Return the [x, y] coordinate for the center point of the cell that contains the specified text.  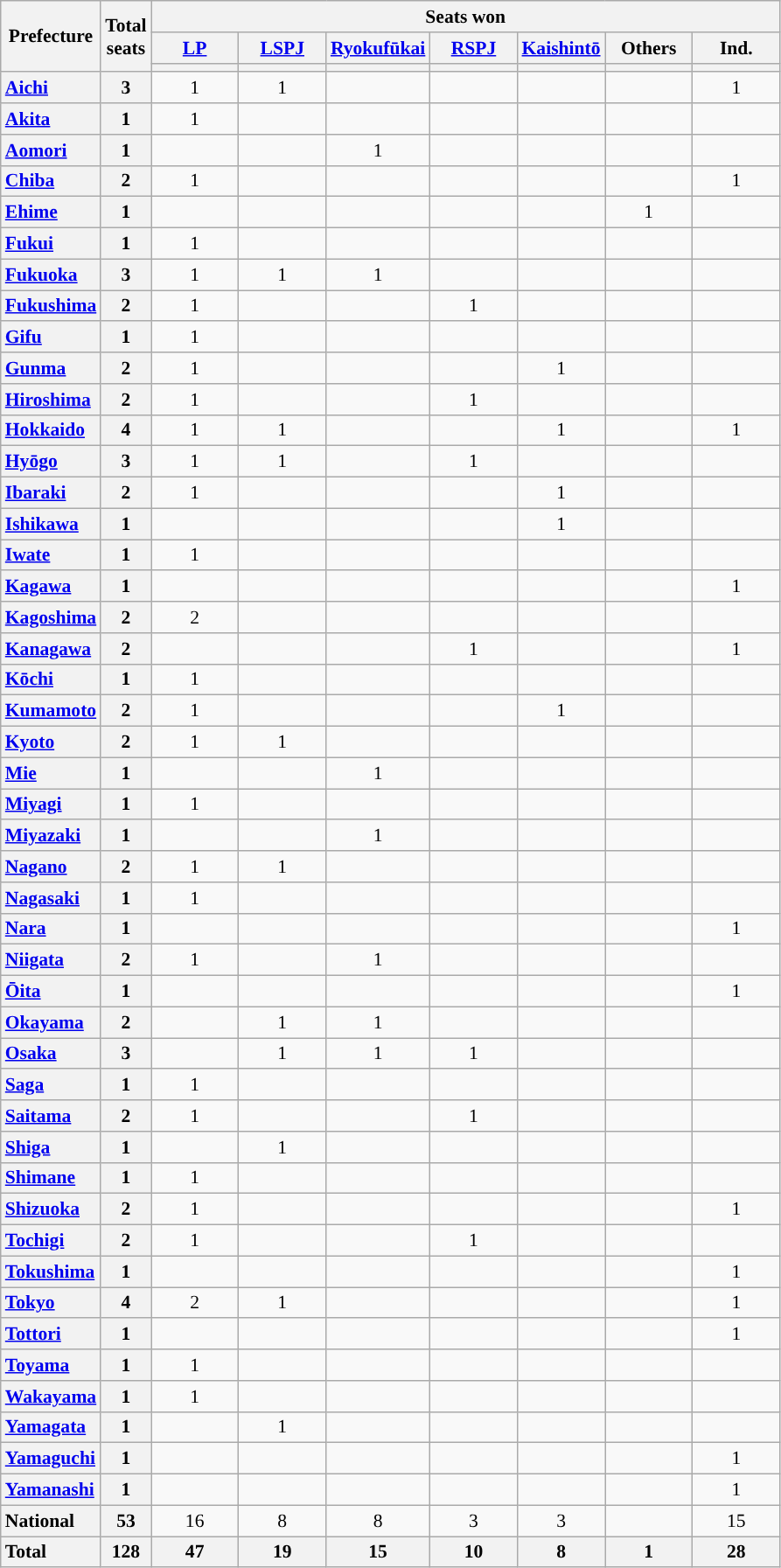
Miyazaki [51, 836]
Ryokufūkai [378, 48]
Hyōgo [51, 462]
Yamanashi [51, 1490]
Total [51, 1552]
Nagano [51, 867]
53 [126, 1521]
16 [195, 1521]
Osaka [51, 1054]
Iwate [51, 555]
Prefecture [51, 37]
Kanagawa [51, 649]
Kumamoto [51, 711]
Mie [51, 773]
LP [195, 48]
Ōita [51, 992]
47 [195, 1552]
Saitama [51, 1116]
RSPJ [473, 48]
Tokyo [51, 1303]
Kōchi [51, 679]
Others [649, 48]
128 [126, 1552]
Gunma [51, 368]
Tochigi [51, 1241]
Gifu [51, 338]
Fukushima [51, 306]
Shizuoka [51, 1209]
Kagoshima [51, 617]
Shimane [51, 1178]
Tottori [51, 1335]
Saga [51, 1085]
Kyoto [51, 742]
Fukui [51, 244]
Toyama [51, 1365]
Nara [51, 929]
Niigata [51, 960]
Wakayama [51, 1397]
Ind. [736, 48]
10 [473, 1552]
Hiroshima [51, 400]
Tokushima [51, 1272]
Miyagi [51, 805]
Kaishintō [561, 48]
Totalseats [126, 37]
Akita [51, 119]
Okayama [51, 1022]
National [51, 1521]
Ibaraki [51, 493]
Kagawa [51, 587]
Aichi [51, 88]
LSPJ [282, 48]
Yamagata [51, 1427]
19 [282, 1552]
Ishikawa [51, 524]
Fukuoka [51, 275]
28 [736, 1552]
Seats won [465, 17]
Aomori [51, 150]
Ehime [51, 213]
Nagasaki [51, 898]
Chiba [51, 181]
Shiga [51, 1147]
Hokkaido [51, 430]
Yamaguchi [51, 1459]
